Find where the given text appears and provide that cell's center as [X, Y] coordinate. 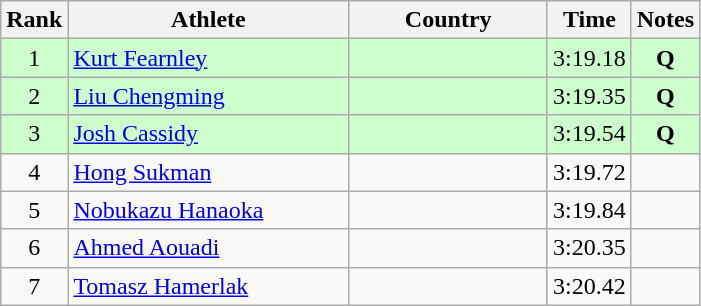
3:19.54 [589, 134]
Athlete [208, 20]
5 [34, 210]
Rank [34, 20]
Tomasz Hamerlak [208, 286]
Notes [665, 20]
3:19.72 [589, 172]
2 [34, 96]
Liu Chengming [208, 96]
Hong Sukman [208, 172]
3 [34, 134]
Nobukazu Hanaoka [208, 210]
Kurt Fearnley [208, 58]
3:20.35 [589, 248]
1 [34, 58]
3:19.84 [589, 210]
Country [448, 20]
3:20.42 [589, 286]
7 [34, 286]
6 [34, 248]
4 [34, 172]
Ahmed Aouadi [208, 248]
3:19.18 [589, 58]
Time [589, 20]
Josh Cassidy [208, 134]
3:19.35 [589, 96]
